Find where the given text appears and provide that cell's center as [x, y] coordinate. 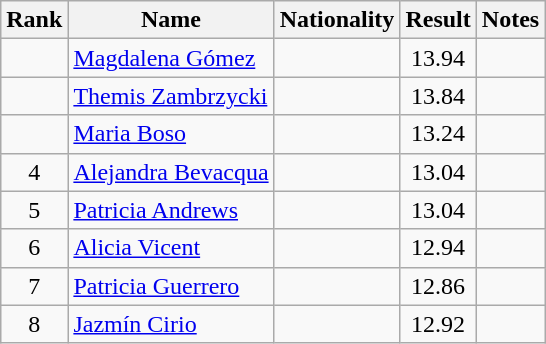
Rank [34, 20]
7 [34, 286]
5 [34, 210]
13.94 [438, 58]
Notes [510, 20]
12.92 [438, 324]
6 [34, 248]
Jazmín Cirio [171, 324]
8 [34, 324]
Nationality [337, 20]
12.86 [438, 286]
13.24 [438, 134]
Magdalena Gómez [171, 58]
4 [34, 172]
12.94 [438, 248]
Name [171, 20]
Themis Zambrzycki [171, 96]
Patricia Andrews [171, 210]
Alicia Vicent [171, 248]
Alejandra Bevacqua [171, 172]
Patricia Guerrero [171, 286]
13.84 [438, 96]
Result [438, 20]
Maria Boso [171, 134]
